Determine the (x, y) coordinate at the center of the cell enclosing the given text.  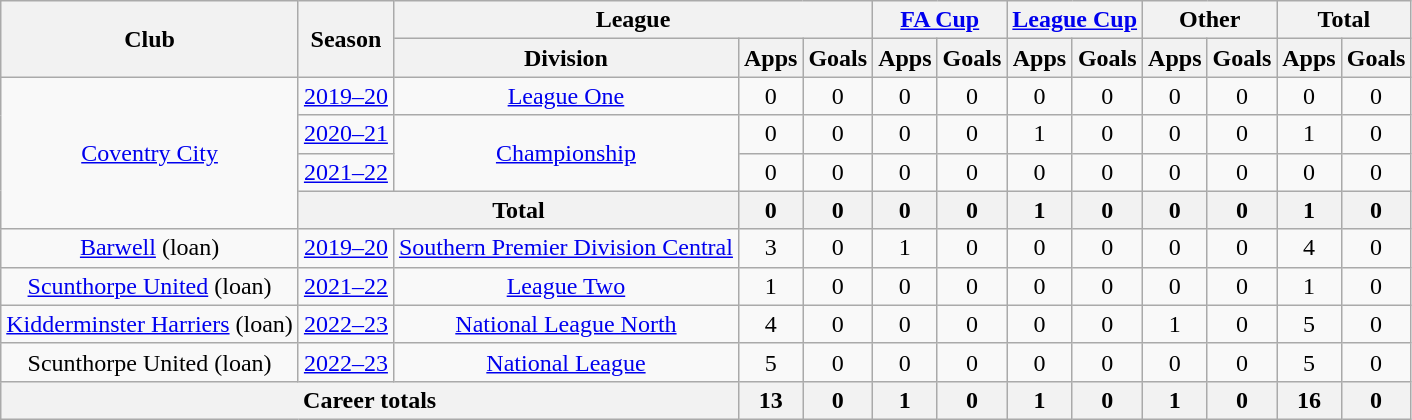
Season (346, 39)
Kidderminster Harriers (loan) (150, 324)
Championship (566, 153)
National League North (566, 324)
Club (150, 39)
League Two (566, 286)
Barwell (loan) (150, 248)
Other (1210, 20)
13 (770, 400)
Division (566, 58)
League One (566, 96)
League Cup (1075, 20)
16 (1309, 400)
League (632, 20)
FA Cup (940, 20)
Southern Premier Division Central (566, 248)
Career totals (370, 400)
3 (770, 248)
2020–21 (346, 134)
National League (566, 362)
Coventry City (150, 153)
